For the text-containing cell, return its midpoint in (X, Y) coordinate format. 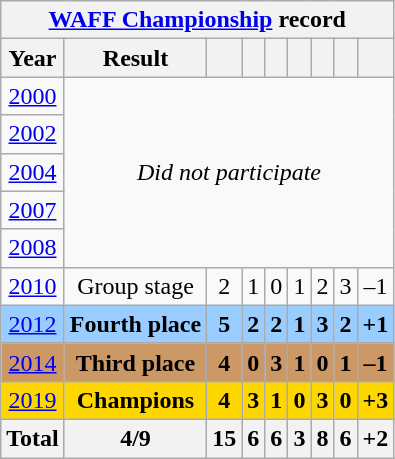
Total (33, 438)
15 (224, 438)
2000 (33, 96)
8 (322, 438)
5 (224, 324)
+1 (376, 324)
Year (33, 58)
Fourth place (135, 324)
Did not participate (229, 172)
WAFF Championship record (198, 20)
4/9 (135, 438)
Third place (135, 362)
Result (135, 58)
+3 (376, 400)
2010 (33, 286)
+2 (376, 438)
2014 (33, 362)
Champions (135, 400)
2012 (33, 324)
2004 (33, 172)
Group stage (135, 286)
2002 (33, 134)
2008 (33, 248)
2007 (33, 210)
2019 (33, 400)
